Capture the cell that displays the provided text and extract its [x, y] central coordinate. 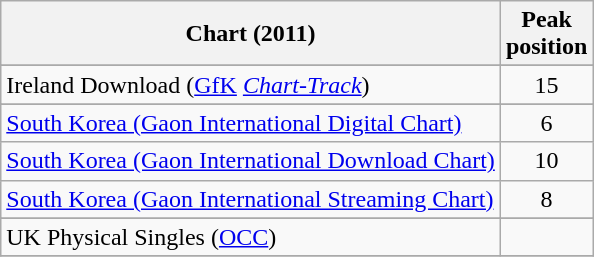
Peakposition [546, 34]
South Korea (Gaon International Streaming Chart) [251, 199]
Chart (2011) [251, 34]
15 [546, 85]
6 [546, 123]
South Korea (Gaon International Digital Chart) [251, 123]
8 [546, 199]
UK Physical Singles (OCC) [251, 237]
Ireland Download (GfK Chart-Track) [251, 85]
South Korea (Gaon International Download Chart) [251, 161]
10 [546, 161]
